Provide the (x, y) coordinate of the cell's center where the given text is located.  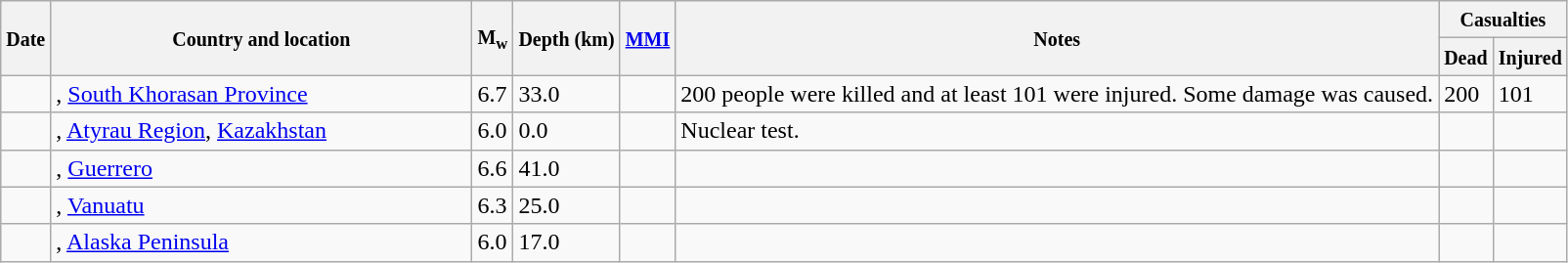
6.6 (493, 168)
6.7 (493, 94)
Date (25, 38)
, South Khorasan Province (262, 94)
101 (1530, 94)
Nuclear test. (1058, 131)
MMI (647, 38)
200 people were killed and at least 101 were injured. Some damage was caused. (1058, 94)
Country and location (262, 38)
Injured (1530, 57)
200 (1466, 94)
41.0 (567, 168)
, Vanuatu (262, 205)
Notes (1058, 38)
Casualties (1503, 20)
Mw (493, 38)
6.3 (493, 205)
Dead (1466, 57)
25.0 (567, 205)
Depth (km) (567, 38)
33.0 (567, 94)
, Alaska Peninsula (262, 242)
17.0 (567, 242)
, Guerrero (262, 168)
, Atyrau Region, Kazakhstan (262, 131)
0.0 (567, 131)
